Output the (x, y) coordinate of the center of the cell containing the given text.  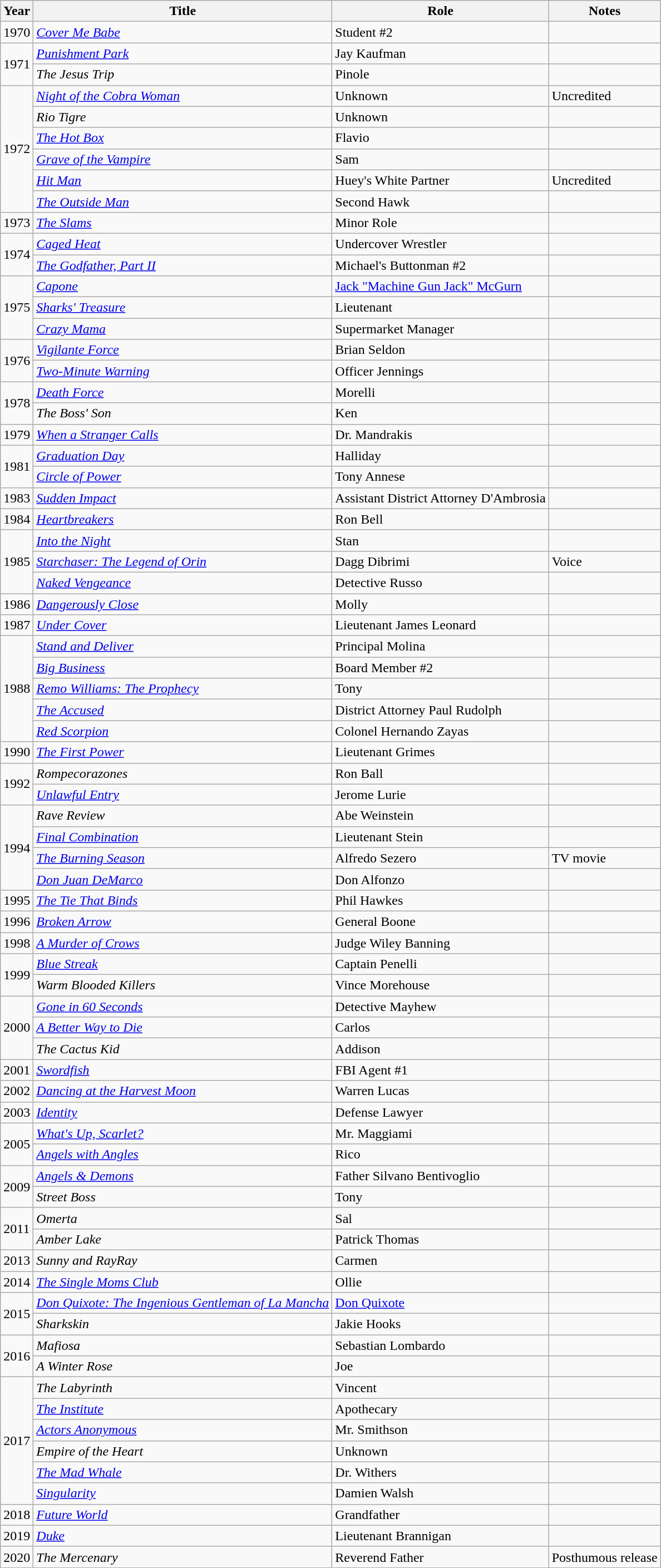
Jay Kaufman (441, 53)
Sharks' Treasure (182, 308)
2002 (17, 1091)
Ken (441, 413)
Captain Penelli (441, 964)
1983 (17, 498)
Father Silvano Bentivoglio (441, 1176)
The Labyrinth (182, 1388)
The Institute (182, 1409)
Student #2 (441, 32)
Title (182, 11)
Ollie (441, 1281)
Death Force (182, 392)
Don Alfonzo (441, 879)
The Tie That Binds (182, 900)
Stan (441, 540)
Swordfish (182, 1070)
General Boone (441, 921)
2001 (17, 1070)
Undercover Wrestler (441, 244)
Lieutenant Brannigan (441, 1536)
1971 (17, 64)
Lieutenant James Leonard (441, 625)
Jakie Hooks (441, 1324)
1988 (17, 689)
Rave Review (182, 816)
Amber Lake (182, 1239)
1994 (17, 847)
Sal (441, 1218)
Actors Anonymous (182, 1430)
Halliday (441, 456)
Grandfather (441, 1515)
Abe Weinstein (441, 816)
Joe (441, 1367)
The Outside Man (182, 201)
Sam (441, 159)
Big Business (182, 668)
2000 (17, 1028)
Blue Streak (182, 964)
Empire of the Heart (182, 1451)
Red Scorpion (182, 731)
Dangerously Close (182, 604)
1996 (17, 921)
Voice (604, 561)
Heartbreakers (182, 519)
Detective Mayhew (441, 1007)
Circle of Power (182, 477)
Dr. Withers (441, 1472)
2019 (17, 1536)
Into the Night (182, 540)
Notes (604, 11)
1978 (17, 403)
Ron Bell (441, 519)
Board Member #2 (441, 668)
The Mad Whale (182, 1472)
Brian Seldon (441, 350)
Broken Arrow (182, 921)
Mafiosa (182, 1345)
1975 (17, 308)
Rico (441, 1155)
Lieutenant (441, 308)
Defense Lawyer (441, 1112)
A Winter Rose (182, 1367)
The Jesus Trip (182, 75)
Apothecary (441, 1409)
Mr. Smithson (441, 1430)
Second Hawk (441, 201)
1992 (17, 784)
Identity (182, 1112)
Molly (441, 604)
1995 (17, 900)
Crazy Mama (182, 329)
District Attorney Paul Rudolph (441, 710)
Minor Role (441, 223)
Starchaser: The Legend of Orin (182, 561)
1987 (17, 625)
Punishment Park (182, 53)
Dagg Dibrimi (441, 561)
The Hot Box (182, 138)
Posthumous release (604, 1557)
Dancing at the Harvest Moon (182, 1091)
Singularity (182, 1493)
Dr. Mandrakis (441, 435)
The Slams (182, 223)
1976 (17, 361)
Year (17, 11)
Judge Wiley Banning (441, 943)
What's Up, Scarlet? (182, 1133)
Sudden Impact (182, 498)
1984 (17, 519)
2015 (17, 1314)
Colonel Hernando Zayas (441, 731)
Sharkskin (182, 1324)
Phil Hawkes (441, 900)
Jack "Machine Gun Jack" McGurn (441, 287)
Night of the Cobra Woman (182, 96)
2003 (17, 1112)
Reverend Father (441, 1557)
Lieutenant Stein (441, 837)
Lieutenant Grimes (441, 752)
The Godfather, Part II (182, 265)
Stand and Deliver (182, 647)
1981 (17, 466)
Michael's Buttonman #2 (441, 265)
1973 (17, 223)
The Burning Season (182, 858)
The First Power (182, 752)
The Accused (182, 710)
Don Juan DeMarco (182, 879)
The Cactus Kid (182, 1049)
Rio Tigre (182, 117)
1986 (17, 604)
Final Combination (182, 837)
1990 (17, 752)
Future World (182, 1515)
Cover Me Babe (182, 32)
Gone in 60 Seconds (182, 1007)
Sunny and RayRay (182, 1260)
Alfredo Sezero (441, 858)
Damien Walsh (441, 1493)
Under Cover (182, 625)
Patrick Thomas (441, 1239)
Vincent (441, 1388)
The Single Moms Club (182, 1281)
2011 (17, 1229)
The Mercenary (182, 1557)
2018 (17, 1515)
Huey's White Partner (441, 180)
1985 (17, 561)
Angels with Angles (182, 1155)
Grave of the Vampire (182, 159)
Morelli (441, 392)
Two-Minute Warning (182, 371)
1972 (17, 149)
Pinole (441, 75)
Vince Morehouse (441, 985)
Carlos (441, 1028)
A Better Way to Die (182, 1028)
2005 (17, 1144)
Don Quixote (441, 1303)
Remo Williams: The Prophecy (182, 689)
1998 (17, 943)
Principal Molina (441, 647)
2020 (17, 1557)
1979 (17, 435)
Naked Vengeance (182, 583)
Unlawful Entry (182, 795)
Addison (441, 1049)
Angels & Demons (182, 1176)
Mr. Maggiami (441, 1133)
2016 (17, 1356)
The Boss' Son (182, 413)
Ron Ball (441, 773)
Sebastian Lombardo (441, 1345)
Warm Blooded Killers (182, 985)
Jerome Lurie (441, 795)
Carmen (441, 1260)
Capone (182, 287)
Don Quixote: The Ingenious Gentleman of La Mancha (182, 1303)
Role (441, 11)
Graduation Day (182, 456)
2014 (17, 1281)
Assistant District Attorney D'Ambrosia (441, 498)
FBI Agent #1 (441, 1070)
Supermarket Manager (441, 329)
Caged Heat (182, 244)
Tony Annese (441, 477)
Officer Jennings (441, 371)
Vigilante Force (182, 350)
Street Boss (182, 1197)
Duke (182, 1536)
2017 (17, 1441)
1970 (17, 32)
Flavio (441, 138)
Hit Man (182, 180)
1999 (17, 975)
Detective Russo (441, 583)
Omerta (182, 1218)
Rompecorazones (182, 773)
1974 (17, 254)
TV movie (604, 858)
2009 (17, 1186)
Warren Lucas (441, 1091)
When a Stranger Calls (182, 435)
A Murder of Crows (182, 943)
2013 (17, 1260)
